Detect which cell encompasses the target text, then output its (X, Y) center coordinate. 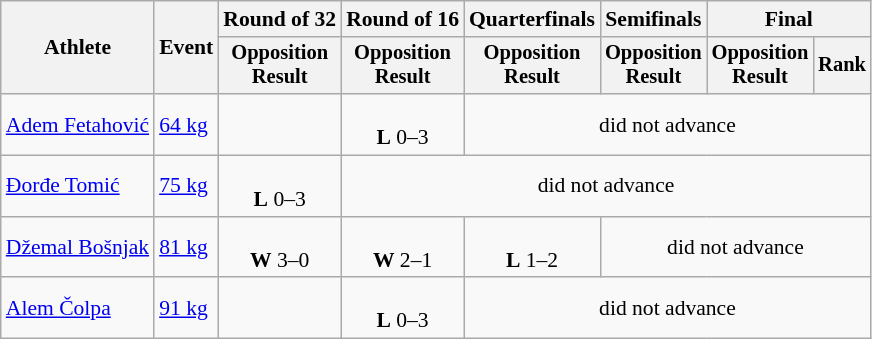
Rank (842, 66)
Round of 16 (402, 19)
Semifinals (654, 19)
Event (186, 48)
W 3–0 (280, 248)
W 2–1 (402, 248)
Džemal Bošnjak (78, 248)
64 kg (186, 124)
Quarterfinals (532, 19)
81 kg (186, 248)
Alem Čolpa (78, 308)
75 kg (186, 186)
Final (789, 19)
91 kg (186, 308)
Athlete (78, 48)
Adem Fetahović (78, 124)
Round of 32 (280, 19)
L 1–2 (532, 248)
Đorđe Tomić (78, 186)
